Extract the (x, y) coordinate from the center of the cell holding the provided text.  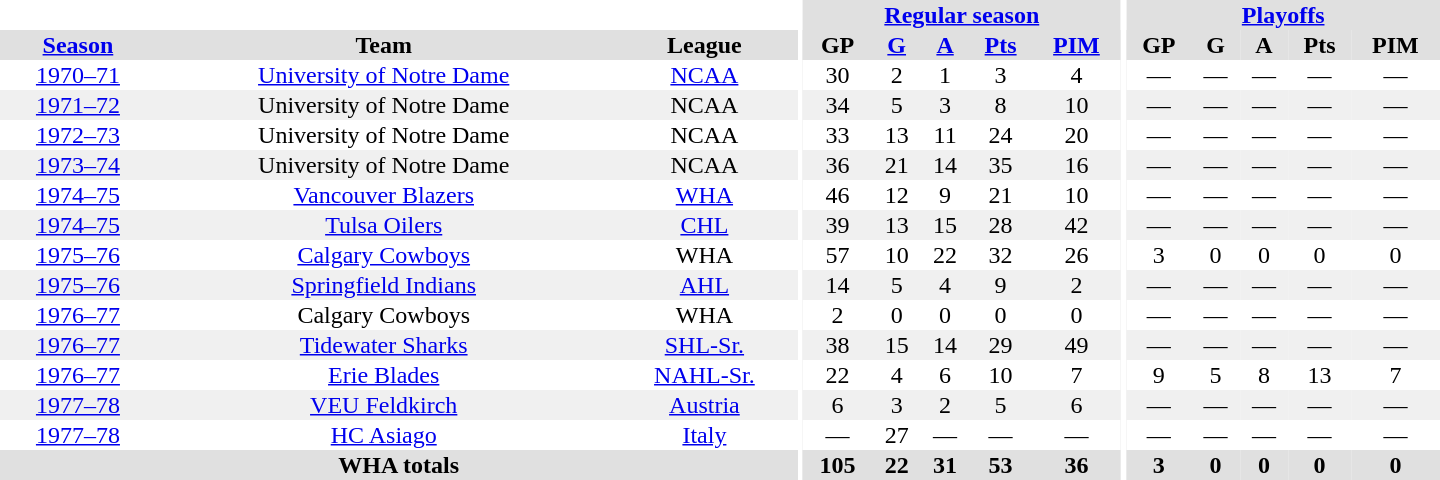
1970–71 (78, 75)
NAHL-Sr. (705, 375)
VEU Feldkirch (384, 405)
Regular season (962, 15)
Vancouver Blazers (384, 195)
WHA totals (398, 465)
16 (1076, 165)
League (705, 45)
33 (838, 135)
Playoffs (1283, 15)
105 (838, 465)
49 (1076, 345)
Springfield Indians (384, 285)
30 (838, 75)
39 (838, 225)
29 (1000, 345)
Team (384, 45)
AHL (705, 285)
CHL (705, 225)
20 (1076, 135)
Tulsa Oilers (384, 225)
31 (945, 465)
1973–74 (78, 165)
35 (1000, 165)
12 (897, 195)
1971–72 (78, 105)
Austria (705, 405)
53 (1000, 465)
32 (1000, 255)
38 (838, 345)
HC Asiago (384, 435)
57 (838, 255)
34 (838, 105)
Season (78, 45)
SHL-Sr. (705, 345)
42 (1076, 225)
26 (1076, 255)
Italy (705, 435)
27 (897, 435)
1 (945, 75)
1972–73 (78, 135)
11 (945, 135)
24 (1000, 135)
46 (838, 195)
28 (1000, 225)
Tidewater Sharks (384, 345)
Erie Blades (384, 375)
